Provide the (X, Y) coordinate of the cell's center where the given text is located.  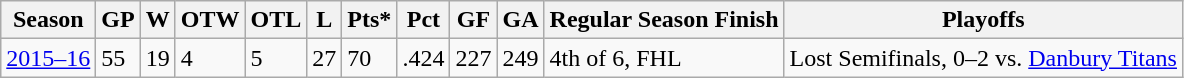
Season (48, 20)
4 (210, 58)
W (158, 20)
19 (158, 58)
GP (118, 20)
Pct (424, 20)
GA (520, 20)
Regular Season Finish (664, 20)
Playoffs (983, 20)
OTW (210, 20)
Pts* (370, 20)
5 (276, 58)
249 (520, 58)
55 (118, 58)
27 (324, 58)
Lost Semifinals, 0–2 vs. Danbury Titans (983, 58)
GF (474, 20)
.424 (424, 58)
227 (474, 58)
4th of 6, FHL (664, 58)
70 (370, 58)
2015–16 (48, 58)
OTL (276, 20)
L (324, 20)
